Find where the given text appears and provide that cell's center as (x, y) coordinate. 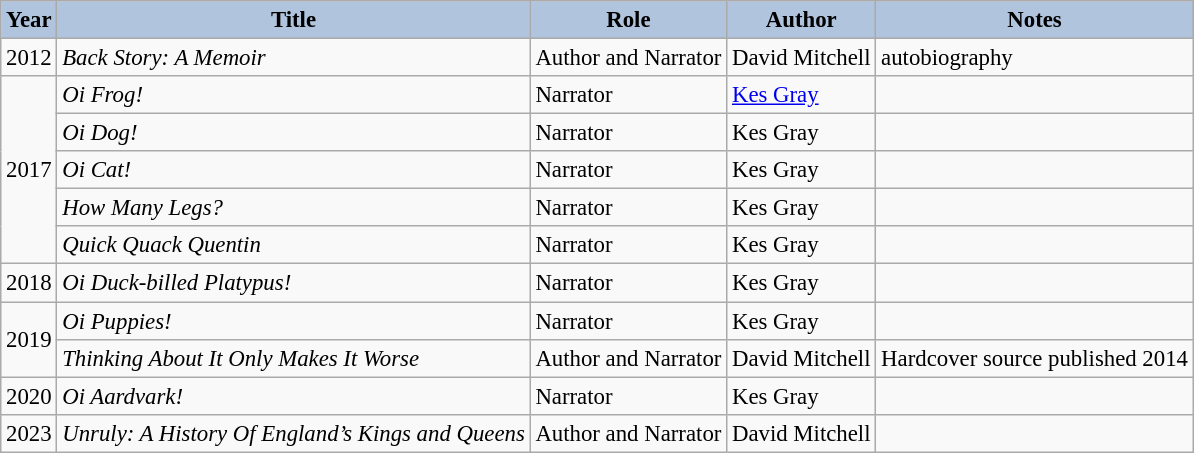
2017 (29, 170)
Year (29, 20)
Oi Puppies! (294, 321)
Oi Duck-billed Platypus! (294, 283)
Back Story: A Memoir (294, 58)
2018 (29, 283)
Oi Frog! (294, 95)
Notes (1034, 20)
2012 (29, 58)
Quick Quack Quentin (294, 245)
2020 (29, 396)
2023 (29, 433)
Oi Dog! (294, 133)
How Many Legs? (294, 208)
Role (628, 20)
Title (294, 20)
Oi Cat! (294, 170)
autobiography (1034, 58)
Hardcover source published 2014 (1034, 358)
Oi Aardvark! (294, 396)
Author (802, 20)
Unruly: A History Of England’s Kings and Queens (294, 433)
2019 (29, 340)
Thinking About It Only Makes It Worse (294, 358)
